Provide the [X, Y] coordinate of the cell's center where the given text is located.  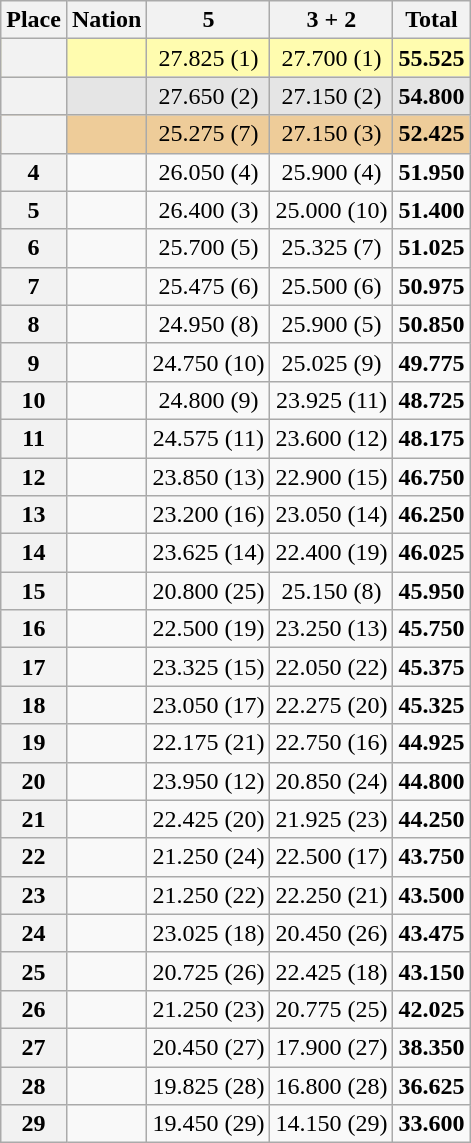
23.200 (16) [208, 515]
14 [34, 553]
45.950 [432, 591]
21.250 (24) [208, 857]
19 [34, 743]
18 [34, 705]
21.250 (22) [208, 895]
51.025 [432, 248]
27.650 (2) [208, 96]
14.150 (29) [332, 1124]
44.925 [432, 743]
45.325 [432, 705]
46.025 [432, 553]
46.750 [432, 477]
3 + 2 [332, 20]
24.575 (11) [208, 438]
24 [34, 933]
23.850 (13) [208, 477]
16 [34, 629]
55.525 [432, 58]
Place [34, 20]
13 [34, 515]
51.400 [432, 210]
45.375 [432, 667]
20.775 (25) [332, 1009]
25.150 (8) [332, 591]
25.900 (5) [332, 324]
43.750 [432, 857]
23.600 (12) [332, 438]
22.425 (20) [208, 819]
20 [34, 781]
11 [34, 438]
25.900 (4) [332, 172]
20.850 (24) [332, 781]
22.175 (21) [208, 743]
8 [34, 324]
25.000 (10) [332, 210]
27.825 (1) [208, 58]
12 [34, 477]
54.800 [432, 96]
26.050 (4) [208, 172]
25.025 (9) [332, 362]
9 [34, 362]
23.625 (14) [208, 553]
22.050 (22) [332, 667]
6 [34, 248]
23.050 (17) [208, 705]
50.975 [432, 286]
15 [34, 591]
44.250 [432, 819]
27.150 (2) [332, 96]
52.425 [432, 134]
22.500 (19) [208, 629]
Total [432, 20]
4 [34, 172]
23.925 (11) [332, 400]
24.800 (9) [208, 400]
51.950 [432, 172]
29 [34, 1124]
22.250 (21) [332, 895]
24.950 (8) [208, 324]
33.600 [432, 1124]
23.250 (13) [332, 629]
42.025 [432, 1009]
26.400 (3) [208, 210]
27.700 (1) [332, 58]
25 [34, 971]
22.500 (17) [332, 857]
43.475 [432, 933]
21.250 (23) [208, 1009]
49.775 [432, 362]
22.425 (18) [332, 971]
27.150 (3) [332, 134]
19.825 (28) [208, 1085]
48.725 [432, 400]
25.500 (6) [332, 286]
23.325 (15) [208, 667]
16.800 (28) [332, 1085]
Nation [106, 20]
20.800 (25) [208, 591]
26 [34, 1009]
36.625 [432, 1085]
44.800 [432, 781]
21 [34, 819]
27 [34, 1047]
23.950 (12) [208, 781]
43.500 [432, 895]
45.750 [432, 629]
24.750 (10) [208, 362]
23 [34, 895]
22.275 (20) [332, 705]
17.900 (27) [332, 1047]
25.475 (6) [208, 286]
22.900 (15) [332, 477]
43.150 [432, 971]
22 [34, 857]
48.175 [432, 438]
23.050 (14) [332, 515]
20.450 (27) [208, 1047]
28 [34, 1085]
22.400 (19) [332, 553]
10 [34, 400]
21.925 (23) [332, 819]
50.850 [432, 324]
23.025 (18) [208, 933]
19.450 (29) [208, 1124]
25.700 (5) [208, 248]
22.750 (16) [332, 743]
17 [34, 667]
20.725 (26) [208, 971]
46.250 [432, 515]
38.350 [432, 1047]
20.450 (26) [332, 933]
7 [34, 286]
25.275 (7) [208, 134]
25.325 (7) [332, 248]
